Output the (X, Y) coordinate of the center of the cell containing the given text.  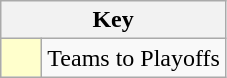
Teams to Playoffs (134, 58)
Key (114, 20)
